Return [x, y] of the center of cell containing provided text 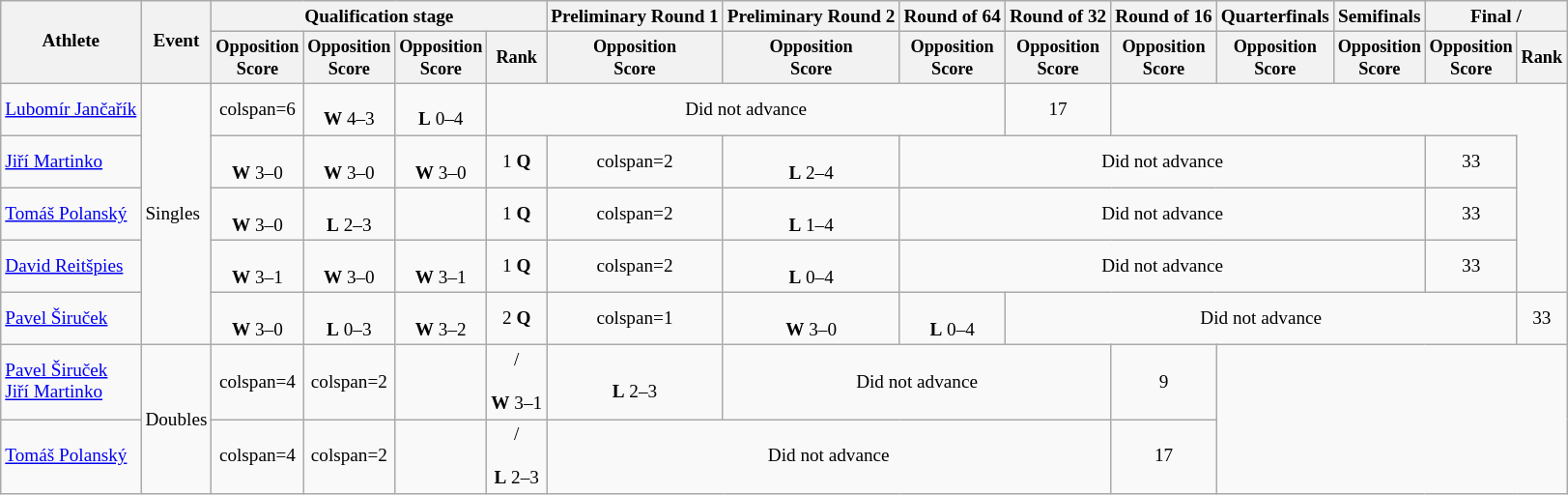
/W 3–1 [517, 383]
Round of 64 [953, 16]
Pavel Širuček [71, 319]
Round of 16 [1163, 16]
David Reitšpies [71, 266]
L 2–4 [812, 161]
Round of 32 [1057, 16]
Semifinals [1380, 16]
colspan=6 [257, 109]
W 3–2 [441, 319]
L 1–4 [812, 214]
colspan=1 [636, 319]
Pavel ŠiručekJiří Martinko [71, 383]
Lubomír Jančařík [71, 109]
L 0–3 [350, 319]
2 Q [517, 319]
/L 2–3 [517, 456]
Qualification stage [379, 16]
Preliminary Round 2 [812, 16]
Athlete [71, 43]
Final / [1496, 16]
Quarterfinals [1275, 16]
Jiří Martinko [71, 161]
9 [1163, 383]
Singles [176, 215]
Event [176, 43]
W 4–3 [350, 109]
Doubles [176, 420]
Preliminary Round 1 [636, 16]
